Return the [X, Y] coordinate for the center point of the cell that contains the specified text.  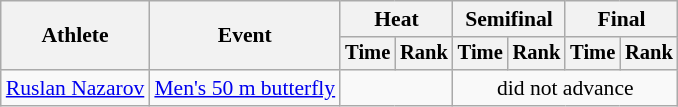
Semifinal [509, 19]
Athlete [76, 36]
Final [621, 19]
did not advance [566, 88]
Heat [396, 19]
Ruslan Nazarov [76, 88]
Event [244, 36]
Men's 50 m butterfly [244, 88]
